Capture the cell that displays the provided text and extract its (x, y) central coordinate. 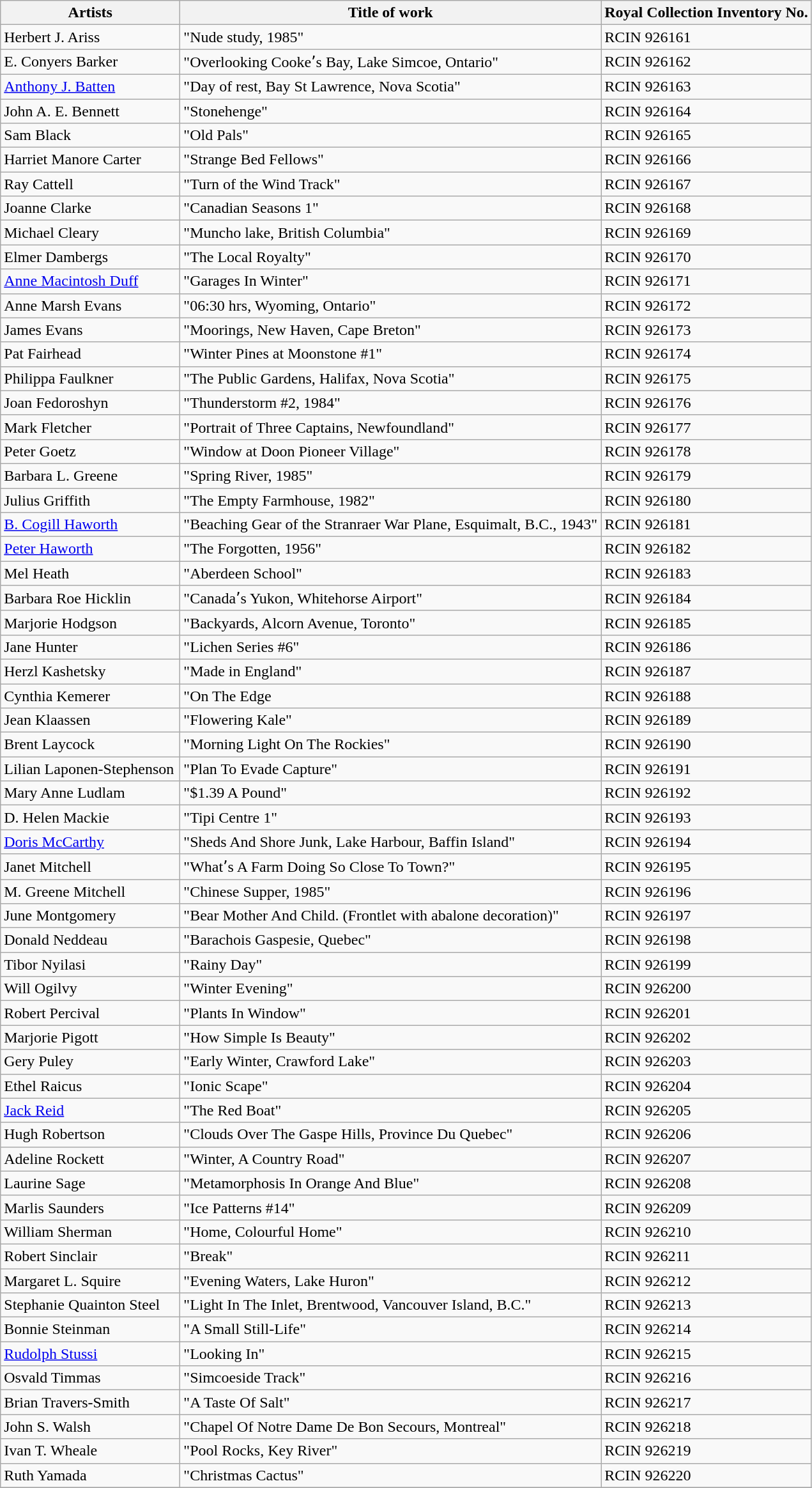
RCIN 926164 (707, 111)
RCIN 926169 (707, 233)
RCIN 926205 (707, 1110)
Michael Cleary (91, 233)
RCIN 926200 (707, 989)
RCIN 926171 (707, 281)
"On The Edge (391, 696)
"06:30 hrs, Wyoming, Ontario" (391, 306)
"Made in England" (391, 671)
Pat Fairhead (91, 354)
RCIN 926181 (707, 525)
"Light In The Inlet, Brentwood, Vancouver Island, B.C." (391, 1305)
"Whatʼs A Farm Doing So Close To Town?" (391, 867)
Sam Black (91, 136)
Stephanie Quainton Steel (91, 1305)
"Plants In Window" (391, 1013)
James Evans (91, 330)
RCIN 926197 (707, 916)
B. Cogill Haworth (91, 525)
RCIN 926186 (707, 647)
RCIN 926167 (707, 184)
RCIN 926202 (707, 1037)
Jack Reid (91, 1110)
Mary Anne Ludlam (91, 793)
RCIN 926212 (707, 1280)
RCIN 926196 (707, 892)
"Looking In" (391, 1354)
Ruth Yamada (91, 1475)
RCIN 926210 (707, 1232)
"Flowering Kale" (391, 720)
"Sheds And Shore Junk, Lake Harbour, Baffin Island" (391, 842)
RCIN 926162 (707, 62)
Brian Travers-Smith (91, 1402)
Ray Cattell (91, 184)
Marjorie Pigott (91, 1037)
Brent Laycock (91, 745)
"Evening Waters, Lake Huron" (391, 1280)
RCIN 926190 (707, 745)
"A Taste Of Salt" (391, 1402)
RCIN 926219 (707, 1451)
Herzl Kashetsky (91, 671)
"Lichen Series #6" (391, 647)
John A. E. Bennett (91, 111)
"Canadian Seasons 1" (391, 208)
"Portrait of Three Captains, Newfoundland" (391, 427)
"Old Pals" (391, 136)
William Sherman (91, 1232)
Julius Griffith (91, 500)
Herbert J. Ariss (91, 37)
"Christmas Cactus" (391, 1475)
RCIN 926195 (707, 867)
RCIN 926192 (707, 793)
"Nude study, 1985" (391, 37)
Gery Puley (91, 1062)
"How Simple Is Beauty" (391, 1037)
"The Forgotten, 1956" (391, 549)
Royal Collection Inventory No. (707, 13)
"Garages In Winter" (391, 281)
RCIN 926191 (707, 769)
Philippa Faulkner (91, 378)
"The Local Royalty" (391, 257)
Tibor Nyilasi (91, 965)
RCIN 926198 (707, 940)
RCIN 926209 (707, 1207)
RCIN 926170 (707, 257)
"Backyards, Alcorn Avenue, Toronto" (391, 623)
Barbara Roe Hicklin (91, 598)
"Rainy Day" (391, 965)
RCIN 926183 (707, 573)
RCIN 926161 (707, 37)
E. Conyers Barker (91, 62)
RCIN 926206 (707, 1135)
Joanne Clarke (91, 208)
RCIN 926220 (707, 1475)
"Winter, A Country Road" (391, 1159)
"Moorings, New Haven, Cape Breton" (391, 330)
RCIN 926185 (707, 623)
"Winter Pines at Moonstone #1" (391, 354)
Peter Haworth (91, 549)
June Montgomery (91, 916)
RCIN 926172 (707, 306)
"Metamorphosis In Orange And Blue" (391, 1183)
RCIN 926214 (707, 1329)
Mark Fletcher (91, 427)
Osvald Timmas (91, 1378)
"Home, Colourful Home" (391, 1232)
"Muncho lake, British Columbia" (391, 233)
Margaret L. Squire (91, 1280)
Will Ogilvy (91, 989)
RCIN 926187 (707, 671)
RCIN 926177 (707, 427)
Marjorie Hodgson (91, 623)
RCIN 926163 (707, 86)
RCIN 926180 (707, 500)
"Pool Rocks, Key River" (391, 1451)
RCIN 926208 (707, 1183)
D. Helen Mackie (91, 818)
Mel Heath (91, 573)
RCIN 926204 (707, 1086)
"Window at Doon Pioneer Village" (391, 451)
"Early Winter, Crawford Lake" (391, 1062)
Cynthia Kemerer (91, 696)
"The Red Boat" (391, 1110)
"Ice Patterns #14" (391, 1207)
"Chinese Supper, 1985" (391, 892)
RCIN 926182 (707, 549)
RCIN 926207 (707, 1159)
"Strange Bed Fellows" (391, 160)
Ivan T. Wheale (91, 1451)
RCIN 926174 (707, 354)
RCIN 926166 (707, 160)
RCIN 926199 (707, 965)
Laurine Sage (91, 1183)
RCIN 926193 (707, 818)
Adeline Rockett (91, 1159)
RCIN 926176 (707, 403)
Robert Percival (91, 1013)
RCIN 926217 (707, 1402)
"Canadaʼs Yukon, Whitehorse Airport" (391, 598)
Bonnie Steinman (91, 1329)
"Simcoeside Track" (391, 1378)
"The Public Gardens, Halifax, Nova Scotia" (391, 378)
Doris McCarthy (91, 842)
Elmer Dambergs (91, 257)
"Break" (391, 1256)
Janet Mitchell (91, 867)
"Thunderstorm #2, 1984" (391, 403)
RCIN 926184 (707, 598)
Anne Marsh Evans (91, 306)
RCIN 926173 (707, 330)
John S. Walsh (91, 1427)
"Clouds Over The Gaspe Hills, Province Du Quebec" (391, 1135)
RCIN 926201 (707, 1013)
Hugh Robertson (91, 1135)
RCIN 926218 (707, 1427)
"Morning Light On The Rockies" (391, 745)
Jane Hunter (91, 647)
RCIN 926178 (707, 451)
"Plan To Evade Capture" (391, 769)
"Overlooking Cookeʼs Bay, Lake Simcoe, Ontario" (391, 62)
Joan Fedoroshyn (91, 403)
Anne Macintosh Duff (91, 281)
Marlis Saunders (91, 1207)
RCIN 926165 (707, 136)
"Tipi Centre 1" (391, 818)
"Beaching Gear of the Stranraer War Plane, Esquimalt, B.C., 1943" (391, 525)
Donald Neddeau (91, 940)
"A Small Still-Life" (391, 1329)
Rudolph Stussi (91, 1354)
Lilian Laponen-Stephenson (91, 769)
Ethel Raicus (91, 1086)
Artists (91, 13)
Barbara L. Greene (91, 476)
Peter Goetz (91, 451)
Harriet Manore Carter (91, 160)
RCIN 926213 (707, 1305)
Jean Klaassen (91, 720)
"Stonehenge" (391, 111)
"$1.39 A Pound" (391, 793)
RCIN 926194 (707, 842)
RCIN 926175 (707, 378)
"Spring River, 1985" (391, 476)
"Winter Evening" (391, 989)
"Ionic Scape" (391, 1086)
RCIN 926216 (707, 1378)
Robert Sinclair (91, 1256)
"Barachois Gaspesie, Quebec" (391, 940)
"Aberdeen School" (391, 573)
"The Empty Farmhouse, 1982" (391, 500)
RCIN 926203 (707, 1062)
RCIN 926189 (707, 720)
Title of work (391, 13)
"Turn of the Wind Track" (391, 184)
"Chapel Of Notre Dame De Bon Secours, Montreal" (391, 1427)
M. Greene Mitchell (91, 892)
Anthony J. Batten (91, 86)
RCIN 926215 (707, 1354)
RCIN 926168 (707, 208)
RCIN 926179 (707, 476)
"Bear Mother And Child. (Frontlet with abalone decoration)" (391, 916)
"Day of rest, Bay St Lawrence, Nova Scotia" (391, 86)
RCIN 926188 (707, 696)
RCIN 926211 (707, 1256)
